Detect which cell encompasses the target text, then output its [x, y] center coordinate. 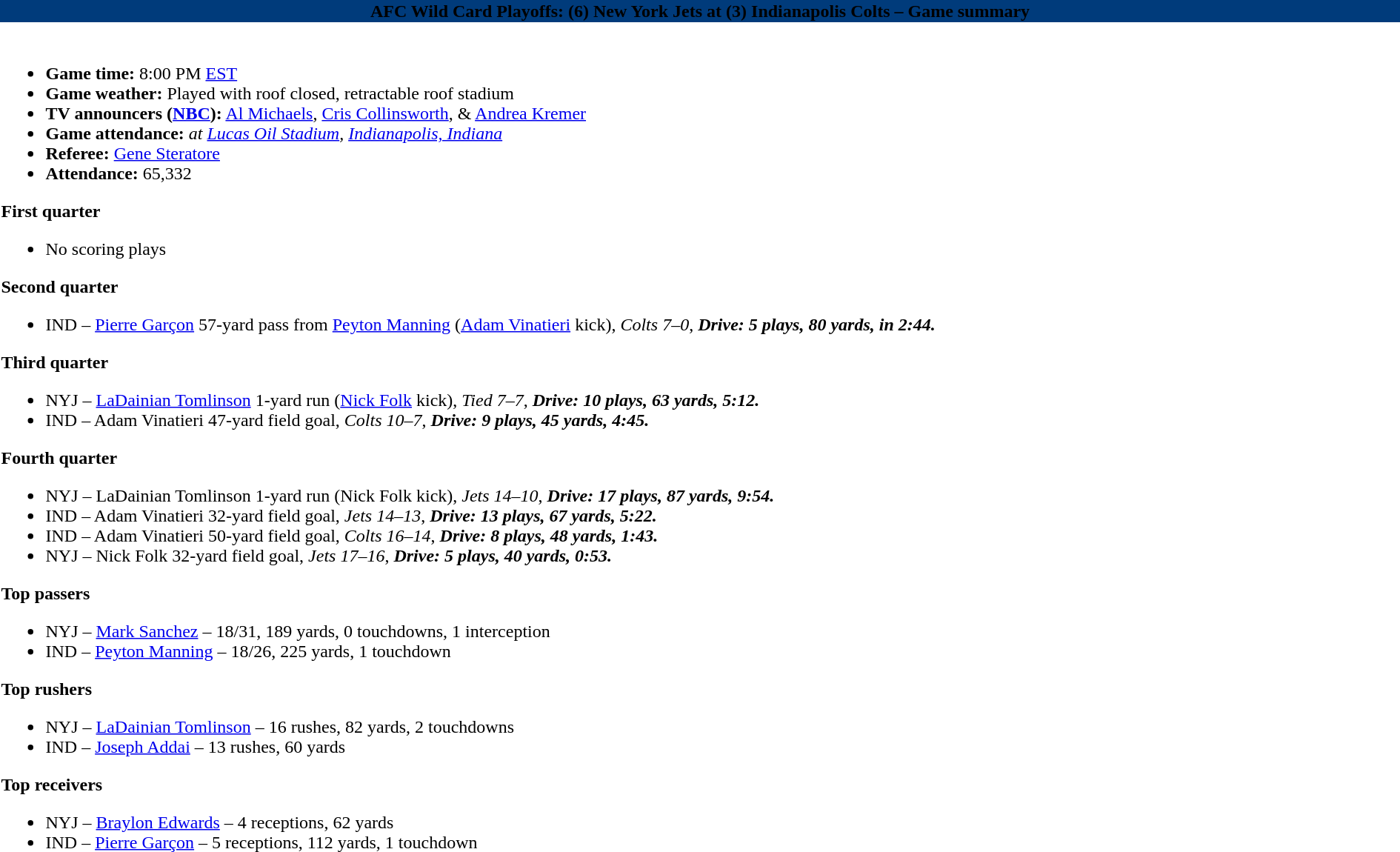
AFC Wild Card Playoffs: (6) New York Jets at (3) Indianapolis Colts – Game summary [700, 11]
